Determine the (X, Y) coordinate at the center of the cell enclosing the given text.  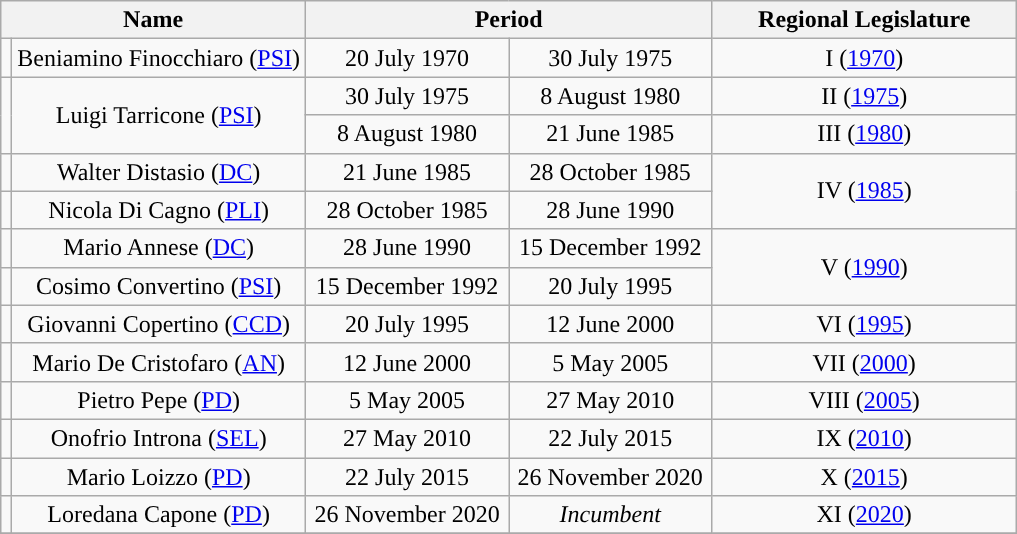
III (1980) (864, 134)
I (1970) (864, 58)
Period (508, 20)
Loredana Capone (PD) (159, 515)
Name (154, 20)
XI (2020) (864, 515)
Onofrio Introna (SEL) (159, 438)
Cosimo Convertino (PSI) (159, 286)
IV (1985) (864, 191)
VI (1995) (864, 324)
Mario Annese (DC) (159, 248)
X (2015) (864, 477)
Nicola Di Cagno (PLI) (159, 210)
Luigi Tarricone (PSI) (159, 115)
Pietro Pepe (PD) (159, 400)
II (1975) (864, 96)
Mario Loizzo (PD) (159, 477)
VIII (2005) (864, 400)
V (1990) (864, 267)
Incumbent (610, 515)
20 July 1970 (406, 58)
Mario De Cristofaro (AN) (159, 362)
Giovanni Copertino (CCD) (159, 324)
IX (2010) (864, 438)
Regional Legislature (864, 20)
Walter Distasio (DC) (159, 172)
Beniamino Finocchiaro (PSI) (159, 58)
VII (2000) (864, 362)
